From the cell containing the given text, extract its center point as (x, y) coordinate. 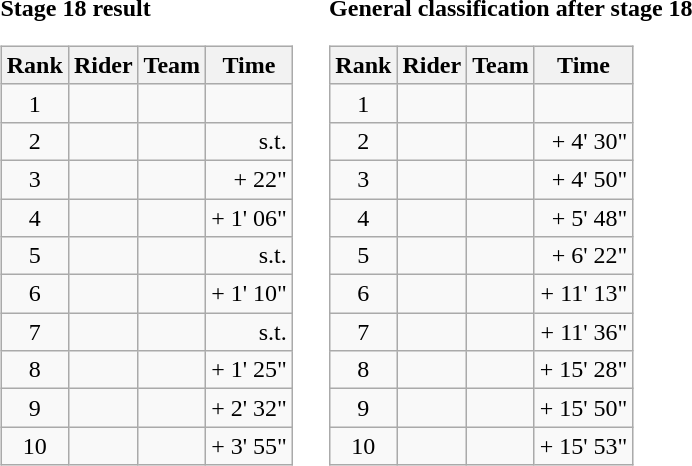
+ 1' 10" (250, 294)
+ 15' 50" (584, 408)
+ 11' 13" (584, 294)
+ 15' 28" (584, 370)
+ 4' 30" (584, 141)
+ 2' 32" (250, 408)
+ 5' 48" (584, 217)
+ 4' 50" (584, 179)
+ 1' 06" (250, 217)
+ 11' 36" (584, 332)
+ 6' 22" (584, 256)
+ 3' 55" (250, 446)
+ 1' 25" (250, 370)
+ 15' 53" (584, 446)
+ 22" (250, 179)
